Extract the (X, Y) coordinate from the center of the cell holding the provided text.  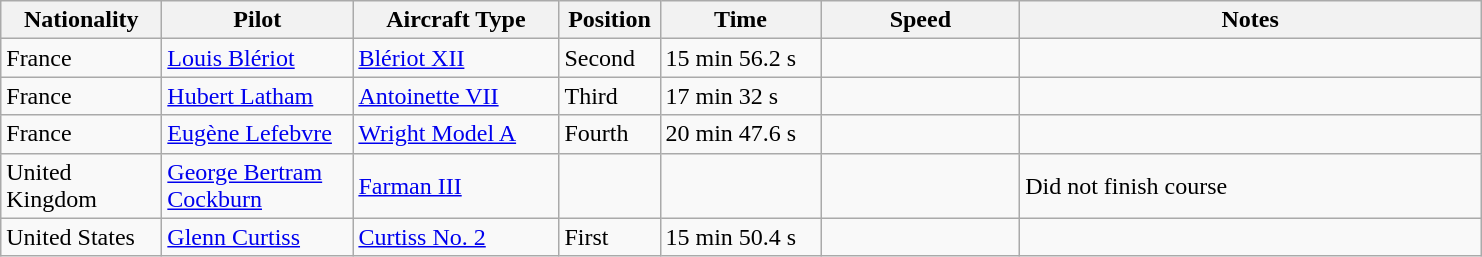
17 min 32 s (740, 96)
Pilot (258, 20)
Second (610, 58)
Blériot XII (456, 58)
Louis Blériot (258, 58)
Notes (1250, 20)
Wright Model A (456, 134)
Fourth (610, 134)
Eugène Lefebvre (258, 134)
15 min 50.4 s (740, 237)
Nationality (82, 20)
Curtiss No. 2 (456, 237)
Did not finish course (1250, 186)
Position (610, 20)
Hubert Latham (258, 96)
George Bertram Cockburn (258, 186)
Third (610, 96)
Aircraft Type (456, 20)
United Kingdom (82, 186)
Glenn Curtiss (258, 237)
Farman III (456, 186)
Speed (920, 20)
15 min 56.2 s (740, 58)
Antoinette VII (456, 96)
First (610, 237)
20 min 47.6 s (740, 134)
United States (82, 237)
Time (740, 20)
